Determine the [X, Y] coordinate at the center of the cell enclosing the given text.  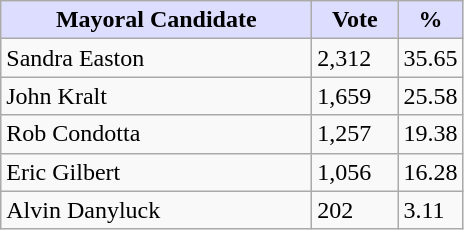
35.65 [430, 58]
16.28 [430, 172]
19.38 [430, 134]
Sandra Easton [156, 58]
Alvin Danyluck [156, 210]
Mayoral Candidate [156, 20]
Vote [355, 20]
1,257 [355, 134]
% [430, 20]
Eric Gilbert [156, 172]
3.11 [430, 210]
Rob Condotta [156, 134]
1,659 [355, 96]
1,056 [355, 172]
John Kralt [156, 96]
202 [355, 210]
2,312 [355, 58]
25.58 [430, 96]
